Detect which cell encompasses the target text, then output its (x, y) center coordinate. 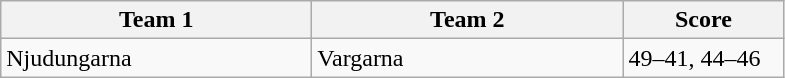
49–41, 44–46 (704, 58)
Score (704, 20)
Team 1 (156, 20)
Team 2 (468, 20)
Njudungarna (156, 58)
Vargarna (468, 58)
